Detect which cell encompasses the target text, then output its (X, Y) center coordinate. 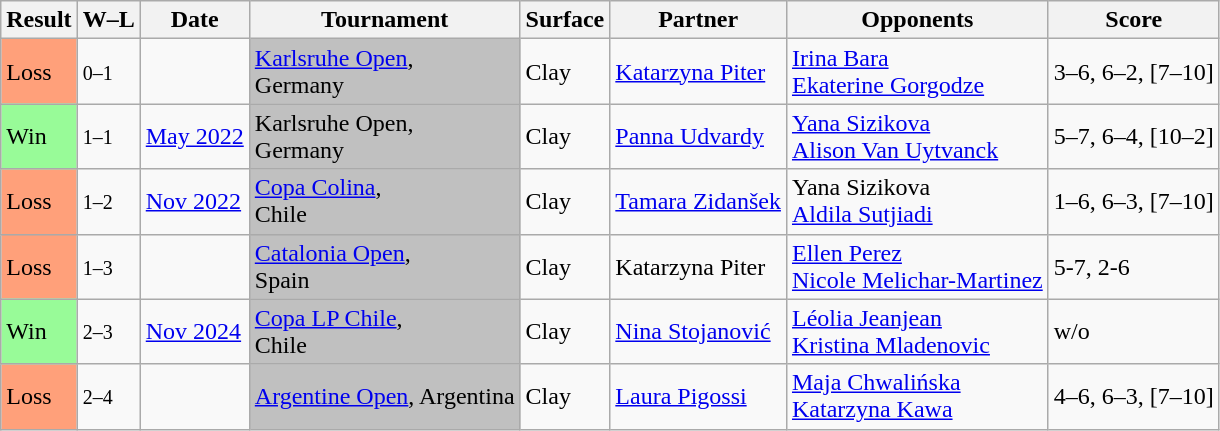
Partner (698, 20)
May 2022 (194, 136)
4–6, 6–3, [7–10] (1134, 396)
0–1 (108, 72)
w/o (1134, 332)
Date (194, 20)
Yana Sizikova Aldila Sutjiadi (917, 202)
Copa Colina, Chile (384, 202)
Score (1134, 20)
Ellen Perez Nicole Melichar-Martinez (917, 266)
Nov 2024 (194, 332)
Yana Sizikova Alison Van Uytvanck (917, 136)
5–7, 6–4, [10–2] (1134, 136)
Opponents (917, 20)
Catalonia Open, Spain (384, 266)
Tamara Zidanšek (698, 202)
Irina Bara Ekaterine Gorgodze (917, 72)
Tournament (384, 20)
W–L (108, 20)
1–3 (108, 266)
Maja Chwalińska Katarzyna Kawa (917, 396)
1–6, 6–3, [7–10] (1134, 202)
1–1 (108, 136)
2–3 (108, 332)
Nina Stojanović (698, 332)
2–4 (108, 396)
Copa LP Chile, Chile (384, 332)
5-7, 2-6 (1134, 266)
Surface (565, 20)
Panna Udvardy (698, 136)
Result (39, 20)
Argentine Open, Argentina (384, 396)
3–6, 6–2, [7–10] (1134, 72)
Nov 2022 (194, 202)
1–2 (108, 202)
Léolia Jeanjean Kristina Mladenovic (917, 332)
Laura Pigossi (698, 396)
